Capture the cell that displays the provided text and extract its (x, y) central coordinate. 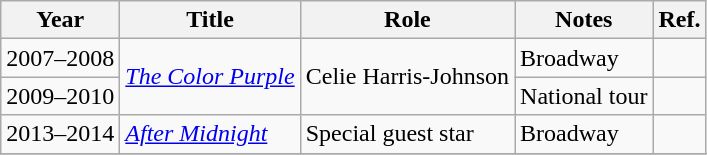
After Midnight (210, 134)
Special guest star (407, 134)
Role (407, 20)
Celie Harris-Johnson (407, 77)
Ref. (680, 20)
The Color Purple (210, 77)
Title (210, 20)
Year (60, 20)
Notes (584, 20)
2009–2010 (60, 96)
National tour (584, 96)
2013–2014 (60, 134)
2007–2008 (60, 58)
